Locate the cell with the specified text and output its [x, y] center coordinate. 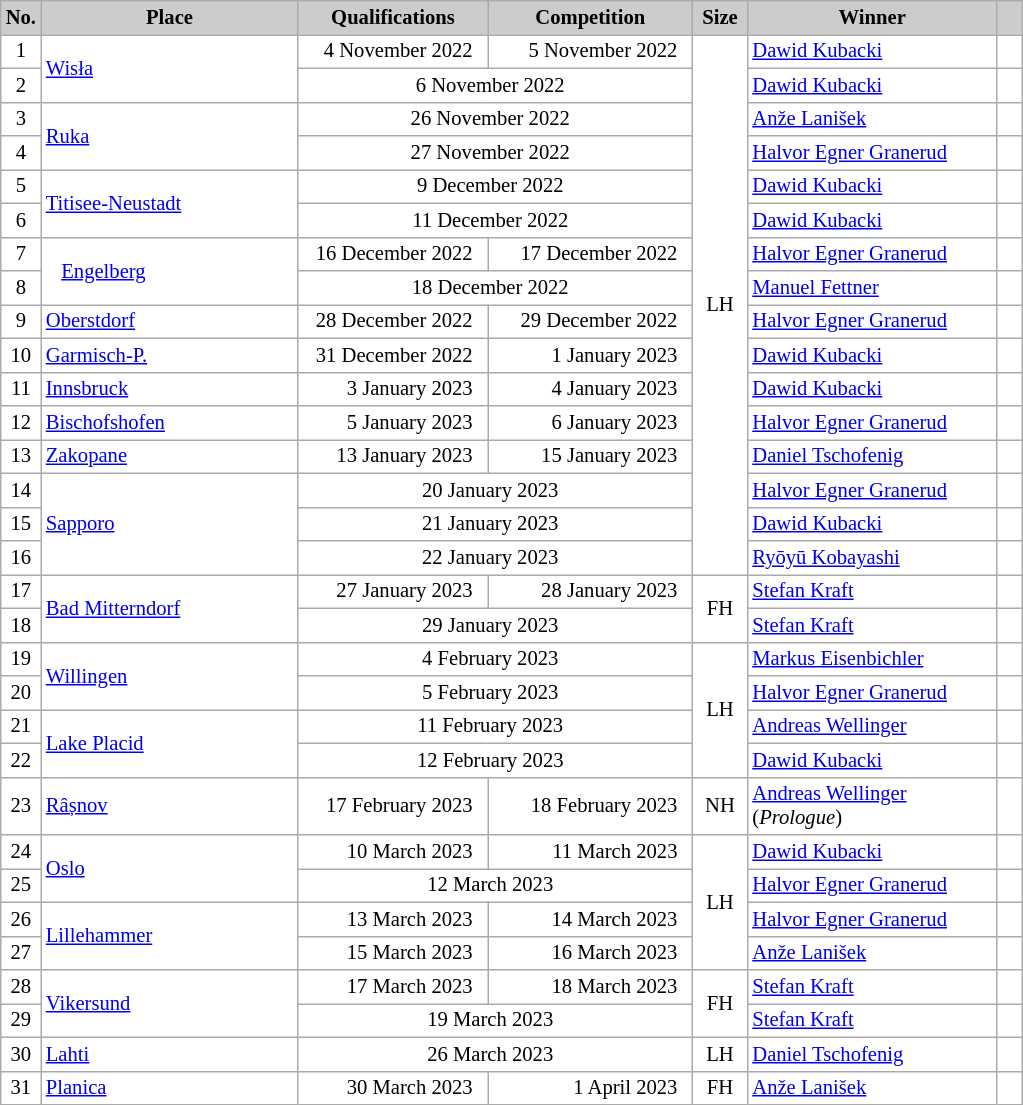
Willingen [170, 676]
13 March 2023 [393, 919]
27 January 2023 [393, 591]
21 January 2023 [495, 524]
4 November 2022 [393, 51]
Size [720, 17]
27 November 2022 [495, 153]
8 [21, 287]
19 March 2023 [495, 1020]
Lahti [170, 1054]
20 [21, 693]
11 [21, 389]
28 [21, 987]
Oslo [170, 868]
16 [21, 557]
10 March 2023 [393, 851]
Markus Eisenbichler [872, 659]
31 December 2022 [393, 355]
21 [21, 726]
Innsbruck [170, 389]
Andreas Wellinger (Prologue) [872, 806]
4 [21, 153]
15 March 2023 [393, 953]
Zakopane [170, 456]
1 April 2023 [590, 1088]
29 [21, 1020]
13 [21, 456]
2 [21, 85]
19 [21, 659]
28 December 2022 [393, 321]
Engelberg [170, 271]
1 [21, 51]
Ryōyū Kobayashi [872, 557]
Ruka [170, 136]
12 [21, 423]
13 January 2023 [393, 456]
26 March 2023 [495, 1054]
Lake Placid [170, 743]
30 [21, 1054]
22 [21, 760]
Planica [170, 1088]
12 February 2023 [495, 760]
16 December 2022 [393, 254]
Oberstdorf [170, 321]
27 [21, 953]
3 [21, 119]
5 January 2023 [393, 423]
26 [21, 919]
3 January 2023 [393, 389]
Bad Mitterndorf [170, 608]
22 January 2023 [495, 557]
Sapporo [170, 524]
Andreas Wellinger [872, 726]
17 [21, 591]
4 February 2023 [495, 659]
Bischofshofen [170, 423]
17 December 2022 [590, 254]
5 November 2022 [590, 51]
Titisee-Neustadt [170, 203]
11 December 2022 [495, 220]
29 December 2022 [590, 321]
NH [720, 806]
25 [21, 885]
12 March 2023 [495, 885]
9 December 2022 [495, 186]
20 January 2023 [495, 490]
6 [21, 220]
18 February 2023 [590, 806]
7 [21, 254]
Râșnov [170, 806]
11 March 2023 [590, 851]
5 [21, 186]
Manuel Fettner [872, 287]
Vikersund [170, 1004]
No. [21, 17]
29 January 2023 [495, 625]
16 March 2023 [590, 953]
9 [21, 321]
31 [21, 1088]
14 March 2023 [590, 919]
17 February 2023 [393, 806]
24 [21, 851]
Qualifications [393, 17]
10 [21, 355]
6 January 2023 [590, 423]
18 [21, 625]
15 January 2023 [590, 456]
11 February 2023 [495, 726]
30 March 2023 [393, 1088]
26 November 2022 [495, 119]
Garmisch-P. [170, 355]
14 [21, 490]
23 [21, 806]
Wisła [170, 68]
6 November 2022 [495, 85]
Winner [872, 17]
18 March 2023 [590, 987]
18 December 2022 [495, 287]
5 February 2023 [495, 693]
15 [21, 524]
17 March 2023 [393, 987]
1 January 2023 [590, 355]
4 January 2023 [590, 389]
28 January 2023 [590, 591]
Competition [590, 17]
Place [170, 17]
Lillehammer [170, 936]
